Scan for the cell matching the given text and deliver its [X, Y] coordinate at center. 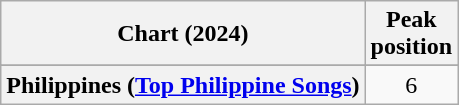
Philippines (Top Philippine Songs) [183, 85]
Chart (2024) [183, 34]
Peakposition [411, 34]
6 [411, 85]
